Capture the cell that displays the provided text and extract its (x, y) central coordinate. 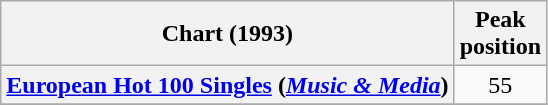
55 (500, 85)
Chart (1993) (228, 34)
Peakposition (500, 34)
European Hot 100 Singles (Music & Media) (228, 85)
